Search for the cell housing the specified text and yield its [X, Y] center coordinate. 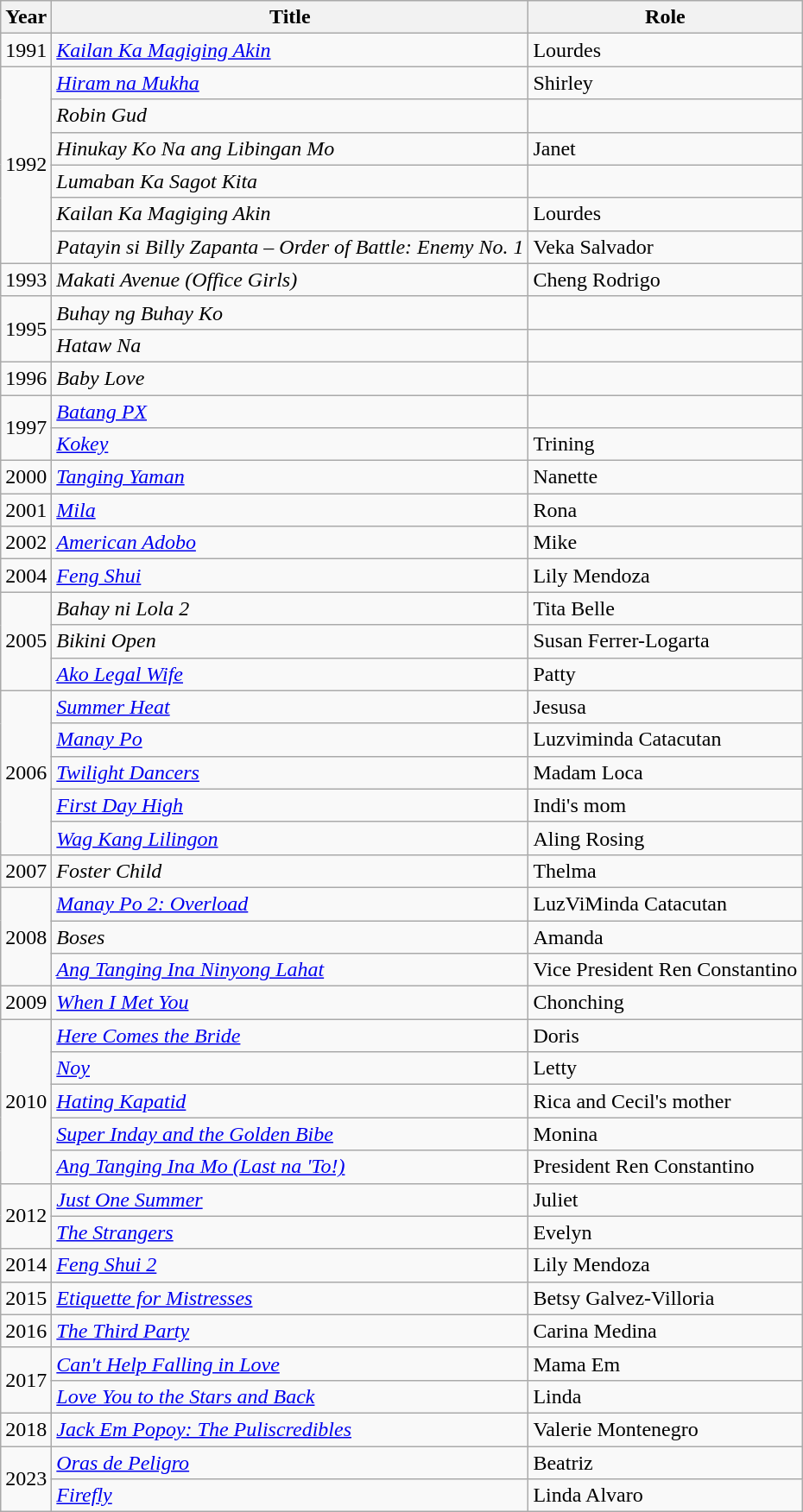
2001 [26, 510]
Super Inday and the Golden Bibe [290, 1134]
Vice President Ren Constantino [665, 970]
2012 [26, 1216]
Letty [665, 1068]
Indi's mom [665, 805]
Luzviminda Catacutan [665, 740]
Feng Shui 2 [290, 1265]
Janet [665, 148]
Manay Po 2: Overload [290, 904]
2007 [26, 871]
The Strangers [290, 1232]
Patayin si Billy Zapanta – Order of Battle: Enemy No. 1 [290, 247]
Can't Help Falling in Love [290, 1364]
Here Comes the Bride [290, 1036]
Ang Tanging Ina Mo (Last na 'To!) [290, 1167]
Jesusa [665, 707]
2005 [26, 641]
Summer Heat [290, 707]
Linda [665, 1396]
Beatriz [665, 1463]
Ang Tanging Ina Ninyong Lahat [290, 970]
Chonching [665, 1003]
Madam Loca [665, 772]
Patty [665, 674]
2008 [26, 936]
Tanging Yaman [290, 477]
Shirley [665, 83]
American Adobo [290, 543]
2014 [26, 1265]
When I Met You [290, 1003]
Rona [665, 510]
Just One Summer [290, 1200]
Twilight Dancers [290, 772]
Noy [290, 1068]
Monina [665, 1134]
Hataw Na [290, 345]
Nanette [665, 477]
Oras de Peligro [290, 1463]
Mike [665, 543]
Foster Child [290, 871]
Firefly [290, 1496]
2016 [26, 1331]
Batang PX [290, 412]
Cheng Rodrigo [665, 280]
Etiquette for Mistresses [290, 1298]
Bikini Open [290, 641]
2018 [26, 1429]
The Third Party [290, 1331]
Bahay ni Lola 2 [290, 608]
First Day High [290, 805]
2004 [26, 576]
Carina Medina [665, 1331]
Jack Em Popoy: The Puliscredibles [290, 1429]
Hating Kapatid [290, 1101]
1995 [26, 329]
Manay Po [290, 740]
Betsy Galvez-Villoria [665, 1298]
Aling Rosing [665, 838]
Hinukay Ko Na ang Libingan Mo [290, 148]
2006 [26, 772]
President Ren Constantino [665, 1167]
Makati Avenue (Office Girls) [290, 280]
Juliet [665, 1200]
Boses [290, 936]
2017 [26, 1380]
Linda Alvaro [665, 1496]
Mila [290, 510]
Veka Salvador [665, 247]
Robin Gud [290, 116]
Doris [665, 1036]
1991 [26, 50]
2002 [26, 543]
Valerie Montenegro [665, 1429]
1992 [26, 165]
Susan Ferrer-Logarta [665, 641]
Hiram na Mukha [290, 83]
LuzViMinda Catacutan [665, 904]
2023 [26, 1479]
1993 [26, 280]
Mama Em [665, 1364]
Kokey [290, 444]
1997 [26, 428]
Love You to the Stars and Back [290, 1396]
2000 [26, 477]
Feng Shui [290, 576]
Rica and Cecil's mother [665, 1101]
Evelyn [665, 1232]
Year [26, 17]
Title [290, 17]
2010 [26, 1101]
1996 [26, 378]
Ako Legal Wife [290, 674]
Wag Kang Lilingon [290, 838]
2009 [26, 1003]
2015 [26, 1298]
Thelma [665, 871]
Lumaban Ka Sagot Kita [290, 181]
Amanda [665, 936]
Tita Belle [665, 608]
Baby Love [290, 378]
Buhay ng Buhay Ko [290, 312]
Role [665, 17]
Trining [665, 444]
